Provide the [X, Y] coordinate of the cell's center where the given text is located.  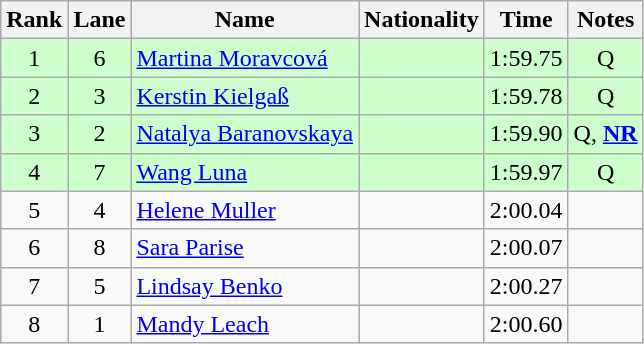
Helene Muller [245, 210]
1:59.75 [526, 58]
Lindsay Benko [245, 286]
Natalya Baranovskaya [245, 134]
2:00.60 [526, 324]
Notes [606, 20]
Rank [34, 20]
Name [245, 20]
1:59.97 [526, 172]
Wang Luna [245, 172]
Time [526, 20]
Lane [100, 20]
1:59.90 [526, 134]
2:00.04 [526, 210]
Martina Moravcová [245, 58]
Kerstin Kielgaß [245, 96]
Q, NR [606, 134]
2:00.07 [526, 248]
Nationality [422, 20]
1:59.78 [526, 96]
2:00.27 [526, 286]
Sara Parise [245, 248]
Mandy Leach [245, 324]
